Scan for the cell matching the given text and deliver its [X, Y] coordinate at center. 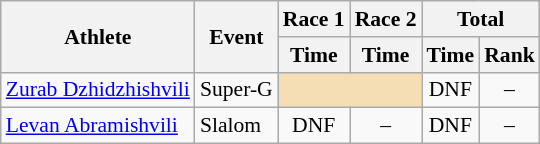
Total [481, 19]
Rank [510, 55]
Race 1 [314, 19]
Race 2 [386, 19]
Slalom [236, 126]
Levan Abramishvili [98, 126]
Athlete [98, 36]
Event [236, 36]
Zurab Dzhidzhishvili [98, 90]
Super-G [236, 90]
